Pinpoint the cell where the given text exists, returning its (X, Y) midpoint coordinate. 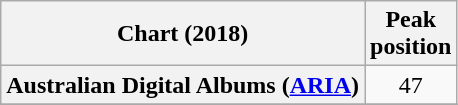
Australian Digital Albums (ARIA) (183, 85)
Chart (2018) (183, 34)
Peak position (411, 34)
47 (411, 85)
